Scan for the cell matching the given text and deliver its (X, Y) coordinate at center. 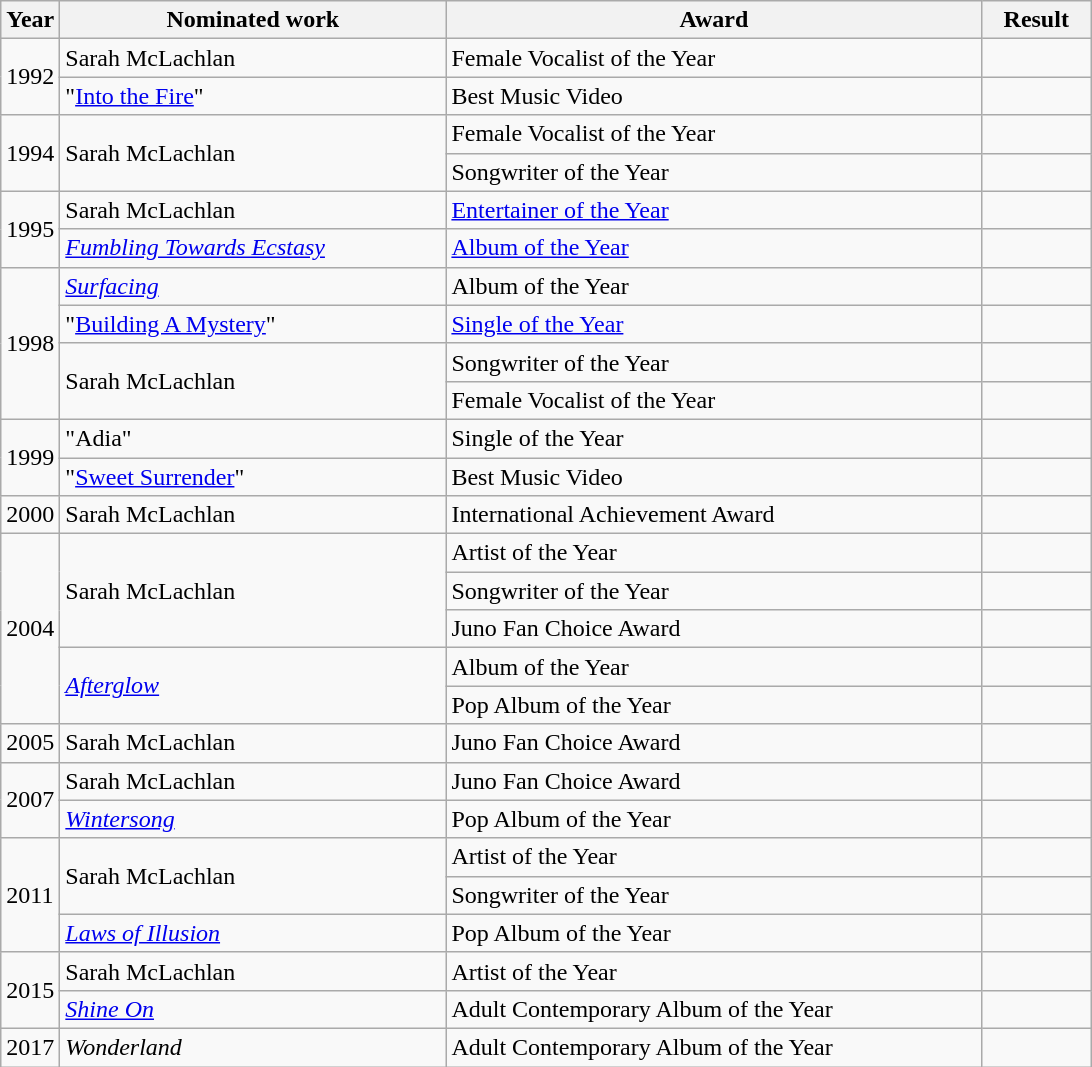
Result (1036, 20)
Entertainer of the Year (714, 210)
1995 (30, 229)
Surfacing (253, 286)
1992 (30, 77)
2000 (30, 515)
Nominated work (253, 20)
2017 (30, 1047)
Laws of Illusion (253, 933)
International Achievement Award (714, 515)
Afterglow (253, 686)
"Adia" (253, 438)
Shine On (253, 1009)
"Sweet Surrender" (253, 477)
"Building A Mystery" (253, 324)
1998 (30, 343)
"Into the Fire" (253, 96)
Award (714, 20)
Year (30, 20)
1994 (30, 153)
2007 (30, 800)
Wintersong (253, 819)
Wonderland (253, 1047)
2011 (30, 895)
2015 (30, 990)
Fumbling Towards Ecstasy (253, 248)
2005 (30, 743)
2004 (30, 629)
1999 (30, 457)
